For the text-containing cell, return its midpoint in [x, y] coordinate format. 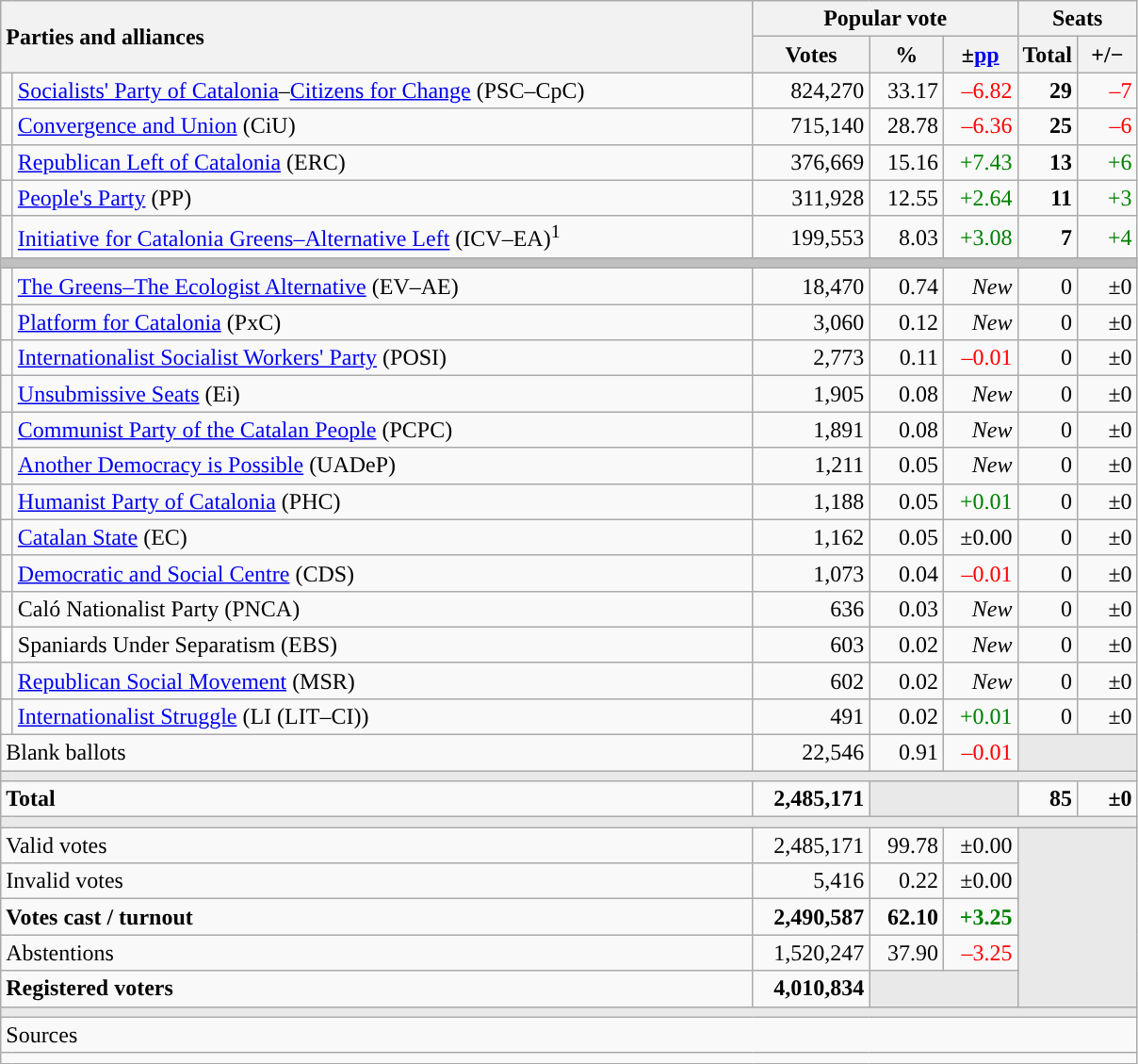
636 [811, 609]
376,669 [811, 162]
±pp [980, 55]
Votes [811, 55]
–6.82 [980, 90]
37.90 [906, 953]
29 [1048, 90]
Humanist Party of Catalonia (PHC) [382, 501]
Socialists' Party of Catalonia–Citizens for Change (PSC–CpC) [382, 90]
+3.08 [980, 237]
+3 [1108, 198]
8.03 [906, 237]
+2.64 [980, 198]
0.03 [906, 609]
Unsubmissive Seats (Ei) [382, 394]
4,010,834 [811, 989]
1,073 [811, 573]
1,188 [811, 501]
+3.25 [980, 917]
Parties and alliances [377, 37]
0.22 [906, 881]
602 [811, 680]
Sources [569, 1035]
% [906, 55]
+4 [1108, 237]
199,553 [811, 237]
85 [1048, 799]
0.12 [906, 322]
+7.43 [980, 162]
0.11 [906, 358]
Abstentions [377, 953]
–7 [1108, 90]
Platform for Catalonia (PxC) [382, 322]
99.78 [906, 845]
33.17 [906, 90]
–6 [1108, 126]
824,270 [811, 90]
0.74 [906, 286]
603 [811, 645]
The Greens–The Ecologist Alternative (EV–AE) [382, 286]
715,140 [811, 126]
1,162 [811, 537]
Popular vote [886, 19]
+/− [1108, 55]
15.16 [906, 162]
2,773 [811, 358]
0.04 [906, 573]
Internationalist Struggle (LI (LIT–CI)) [382, 716]
Convergence and Union (CiU) [382, 126]
2,490,587 [811, 917]
Communist Party of the Catalan People (PCPC) [382, 430]
28.78 [906, 126]
311,928 [811, 198]
25 [1048, 126]
–6.36 [980, 126]
22,546 [811, 753]
11 [1048, 198]
7 [1048, 237]
1,891 [811, 430]
Democratic and Social Centre (CDS) [382, 573]
–3.25 [980, 953]
62.10 [906, 917]
12.55 [906, 198]
0.91 [906, 753]
Another Democracy is Possible (UADeP) [382, 466]
Caló Nationalist Party (PNCA) [382, 609]
Votes cast / turnout [377, 917]
Blank ballots [377, 753]
5,416 [811, 881]
1,905 [811, 394]
3,060 [811, 322]
18,470 [811, 286]
Valid votes [377, 845]
Republican Social Movement (MSR) [382, 680]
1,520,247 [811, 953]
Seats [1078, 19]
Initiative for Catalonia Greens–Alternative Left (ICV–EA)1 [382, 237]
13 [1048, 162]
People's Party (PP) [382, 198]
Catalan State (EC) [382, 537]
491 [811, 716]
Invalid votes [377, 881]
Spaniards Under Separatism (EBS) [382, 645]
Registered voters [377, 989]
Republican Left of Catalonia (ERC) [382, 162]
Internationalist Socialist Workers' Party (POSI) [382, 358]
+6 [1108, 162]
1,211 [811, 466]
